Return (x, y) of the center of cell containing provided text 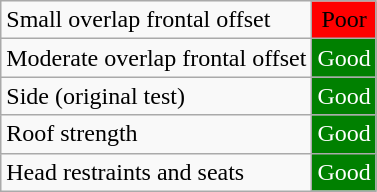
Side (original test) (156, 96)
Roof strength (156, 134)
Moderate overlap frontal offset (156, 58)
Small overlap frontal offset (156, 20)
Head restraints and seats (156, 172)
Poor (344, 20)
